Extract the [x, y] coordinate from the center of the cell holding the provided text.  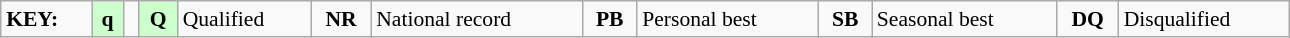
Qualified [244, 19]
KEY: [46, 19]
DQ [1088, 19]
Q [158, 19]
Seasonal best [964, 19]
National record [476, 19]
SB [846, 19]
Disqualified [1204, 19]
PB [610, 19]
q [108, 19]
Personal best [728, 19]
NR [341, 19]
